For the text-containing cell, return its midpoint in [X, Y] coordinate format. 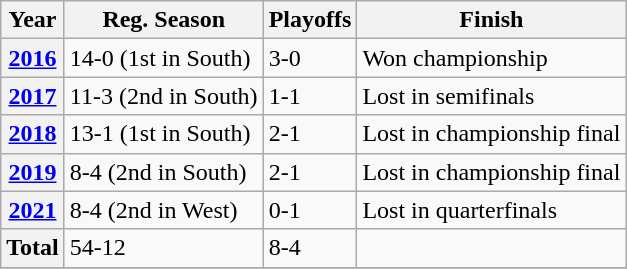
0-1 [310, 210]
Finish [492, 20]
2019 [33, 172]
8-4 (2nd in West) [164, 210]
2018 [33, 134]
Won championship [492, 58]
2021 [33, 210]
Lost in quarterfinals [492, 210]
8-4 [310, 248]
Playoffs [310, 20]
11-3 (2nd in South) [164, 96]
54-12 [164, 248]
2016 [33, 58]
2017 [33, 96]
13-1 (1st in South) [164, 134]
Reg. Season [164, 20]
Lost in semifinals [492, 96]
1-1 [310, 96]
Total [33, 248]
3-0 [310, 58]
8-4 (2nd in South) [164, 172]
Year [33, 20]
14-0 (1st in South) [164, 58]
